Find where the given text appears and provide that cell's center as (X, Y) coordinate. 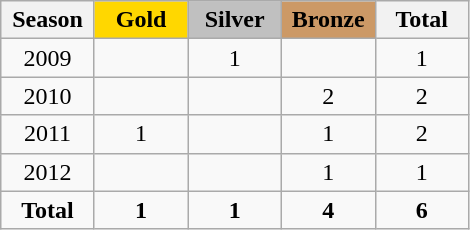
2012 (48, 172)
Bronze (328, 20)
6 (422, 210)
2009 (48, 58)
Gold (141, 20)
Season (48, 20)
4 (328, 210)
2011 (48, 134)
2010 (48, 96)
Silver (235, 20)
